Locate the cell with the specified text and output its (X, Y) center coordinate. 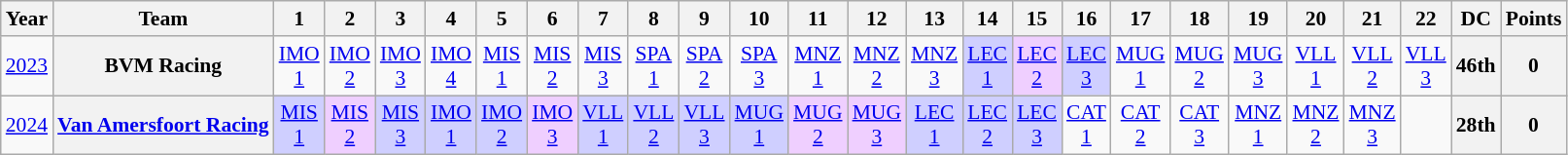
13 (934, 19)
SPA1 (653, 66)
46th (1476, 66)
DC (1476, 19)
12 (877, 19)
6 (552, 19)
Team (163, 19)
5 (502, 19)
19 (1258, 19)
28th (1476, 125)
SPA2 (704, 66)
11 (819, 19)
SPA3 (760, 66)
CAT2 (1141, 125)
3 (401, 19)
9 (704, 19)
CAT3 (1200, 125)
Points (1534, 19)
15 (1036, 19)
BVM Racing (163, 66)
16 (1087, 19)
Year (27, 19)
20 (1315, 19)
2023 (27, 66)
4 (451, 19)
18 (1200, 19)
8 (653, 19)
7 (603, 19)
17 (1141, 19)
21 (1373, 19)
22 (1426, 19)
10 (760, 19)
CAT1 (1087, 125)
IMO4 (451, 66)
2024 (27, 125)
1 (299, 19)
14 (988, 19)
Van Amersfoort Racing (163, 125)
2 (350, 19)
